Determine the (X, Y) coordinate at the center of the cell enclosing the given text.  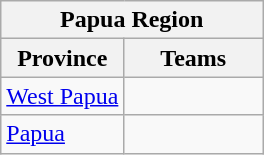
Province (62, 58)
Papua Region (132, 20)
Teams (194, 58)
Papua (62, 134)
West Papua (62, 96)
